Output the [X, Y] coordinate of the center of the cell containing the given text.  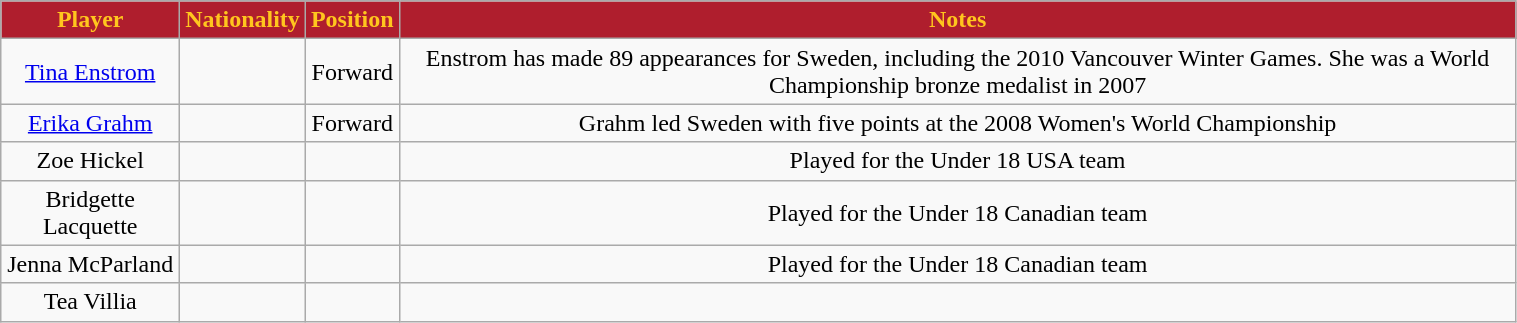
Position [352, 20]
Nationality [243, 20]
Jenna McParland [90, 264]
Tea Villia [90, 302]
Enstrom has made 89 appearances for Sweden, including the 2010 Vancouver Winter Games. She was a World Championship bronze medalist in 2007 [958, 72]
Bridgette Lacquette [90, 212]
Erika Grahm [90, 123]
Player [90, 20]
Played for the Under 18 USA team [958, 161]
Grahm led Sweden with five points at the 2008 Women's World Championship [958, 123]
Notes [958, 20]
Zoe Hickel [90, 161]
Tina Enstrom [90, 72]
